Return [x, y] of the center of cell containing provided text 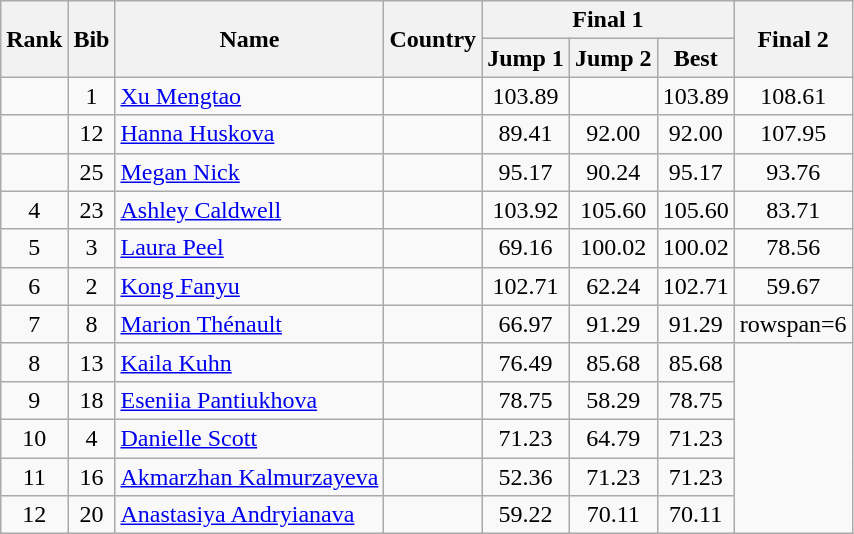
62.24 [613, 286]
25 [92, 172]
76.49 [526, 362]
23 [92, 210]
Jump 1 [526, 58]
16 [92, 477]
6 [34, 286]
89.41 [526, 134]
64.79 [613, 438]
Name [250, 39]
20 [92, 515]
Megan Nick [250, 172]
Kong Fanyu [250, 286]
3 [92, 248]
5 [34, 248]
Akmarzhan Kalmurzayeva [250, 477]
103.92 [526, 210]
Bib [92, 39]
Danielle Scott [250, 438]
Ashley Caldwell [250, 210]
93.76 [793, 172]
52.36 [526, 477]
107.95 [793, 134]
10 [34, 438]
Xu Mengtao [250, 96]
Anastasiya Andryianava [250, 515]
rowspan=6 [793, 324]
13 [92, 362]
108.61 [793, 96]
18 [92, 400]
Best [696, 58]
78.56 [793, 248]
Final 1 [608, 20]
58.29 [613, 400]
Hanna Huskova [250, 134]
Jump 2 [613, 58]
Kaila Kuhn [250, 362]
2 [92, 286]
Final 2 [793, 39]
83.71 [793, 210]
9 [34, 400]
Rank [34, 39]
Marion Thénault [250, 324]
1 [92, 96]
Eseniia Pantiukhova [250, 400]
66.97 [526, 324]
90.24 [613, 172]
Country [433, 39]
59.22 [526, 515]
59.67 [793, 286]
7 [34, 324]
69.16 [526, 248]
Laura Peel [250, 248]
11 [34, 477]
